Locate the cell with the specified text and output its [x, y] center coordinate. 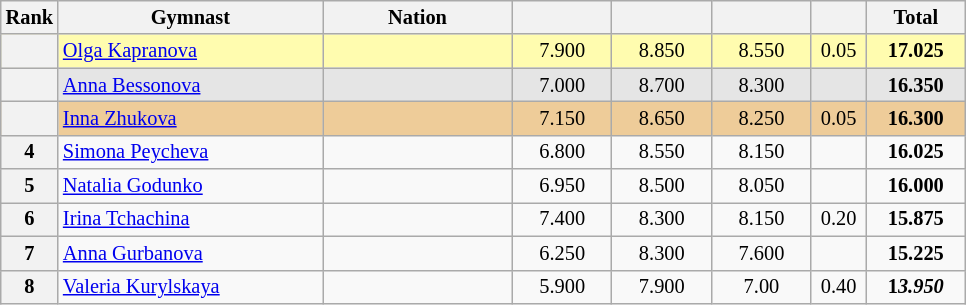
8.250 [762, 118]
5.900 [562, 287]
Inna Zhukova [190, 118]
8.700 [662, 85]
Valeria Kurylskaya [190, 287]
16.000 [916, 186]
6.250 [562, 253]
8 [30, 287]
7.600 [762, 253]
6 [30, 219]
Total [916, 17]
Olga Kapranova [190, 51]
7.400 [562, 219]
Nation [418, 17]
13.950 [916, 287]
16.350 [916, 85]
Gymnast [190, 17]
7 [30, 253]
6.950 [562, 186]
8.850 [662, 51]
16.300 [916, 118]
Anna Bessonova [190, 85]
6.800 [562, 152]
Irina Tchachina [190, 219]
0.40 [838, 287]
15.875 [916, 219]
0.20 [838, 219]
Simona Peycheva [190, 152]
7.000 [562, 85]
8.050 [762, 186]
17.025 [916, 51]
Rank [30, 17]
4 [30, 152]
8.500 [662, 186]
16.025 [916, 152]
7.150 [562, 118]
7.00 [762, 287]
Anna Gurbanova [190, 253]
5 [30, 186]
15.225 [916, 253]
Natalia Godunko [190, 186]
8.650 [662, 118]
